Scan for the cell matching the given text and deliver its [X, Y] coordinate at center. 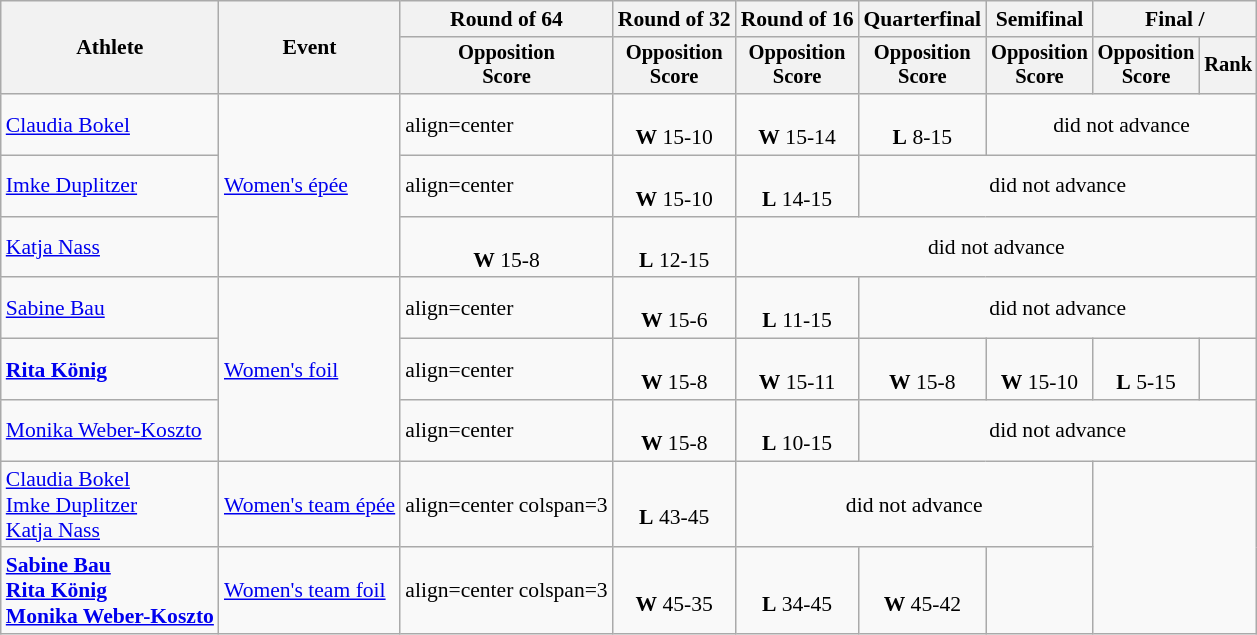
Rita König [110, 370]
L 11-15 [798, 308]
Women's team épée [310, 504]
W 15-11 [798, 370]
L 10-15 [798, 430]
Round of 64 [506, 19]
Final / [1175, 19]
Rank [1228, 66]
Claudia Bokel Imke Duplitzer Katja Nass [110, 504]
Women's team foil [310, 592]
Claudia Bokel [110, 124]
Imke Duplitzer [110, 186]
W 15-6 [674, 308]
Sabine Bau [110, 308]
Event [310, 48]
Athlete [110, 48]
L 12-15 [674, 248]
L 8-15 [922, 124]
Katja Nass [110, 248]
L 34-45 [798, 592]
L 14-15 [798, 186]
L 5-15 [1146, 370]
Women's épée [310, 186]
W 45-35 [674, 592]
Women's foil [310, 370]
Round of 16 [798, 19]
Semifinal [1040, 19]
Round of 32 [674, 19]
Quarterfinal [922, 19]
W 15-14 [798, 124]
Monika Weber-Koszto [110, 430]
W 45-42 [922, 592]
L 43-45 [674, 504]
Sabine Bau Rita König Monika Weber-Koszto [110, 592]
